Locate the cell with the specified text and output its [X, Y] center coordinate. 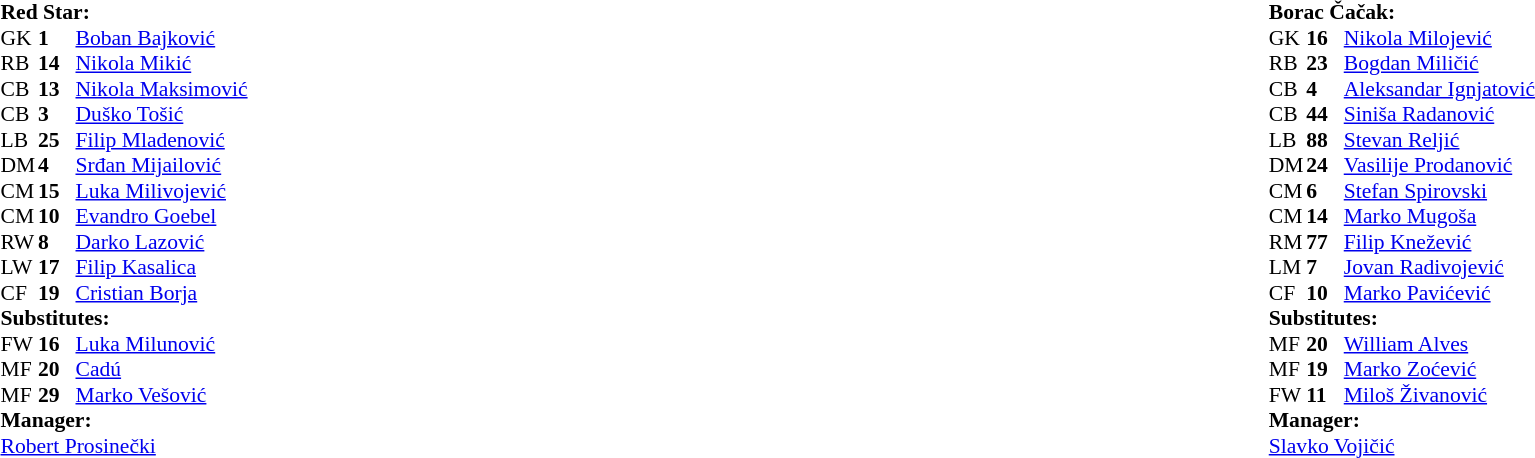
Luka Milunović [162, 344]
3 [57, 115]
LM [1288, 267]
15 [57, 191]
Substitutes: [124, 319]
1 [57, 38]
8 [57, 242]
Nikola Mikić [162, 63]
Darko Lazović [162, 242]
Duško Tošić [162, 115]
LW [19, 267]
Nikola Maksimović [162, 89]
17 [57, 267]
Filip Mladenović [162, 140]
77 [1325, 242]
RM [1288, 242]
Boban Bajković [162, 38]
23 [1325, 63]
Cristian Borja [162, 293]
Evandro Goebel [162, 217]
13 [57, 89]
11 [1325, 395]
Manager: [124, 421]
88 [1325, 140]
Srđan Mijailović [162, 165]
29 [57, 395]
Cadú [162, 369]
44 [1325, 115]
7 [1325, 267]
Red Star: [124, 13]
24 [1325, 165]
Filip Kasalica [162, 267]
6 [1325, 191]
RW [19, 242]
Marko Vešović [162, 395]
Luka Milivojević [162, 191]
25 [57, 140]
